From the cell containing the given text, extract its center point as (X, Y) coordinate. 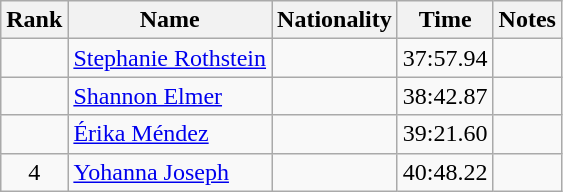
39:21.60 (445, 134)
Time (445, 20)
Érika Méndez (170, 134)
Notes (527, 20)
Rank (34, 20)
38:42.87 (445, 96)
Nationality (335, 20)
Name (170, 20)
37:57.94 (445, 58)
4 (34, 172)
40:48.22 (445, 172)
Yohanna Joseph (170, 172)
Stephanie Rothstein (170, 58)
Shannon Elmer (170, 96)
